Capture the cell that displays the provided text and extract its (x, y) central coordinate. 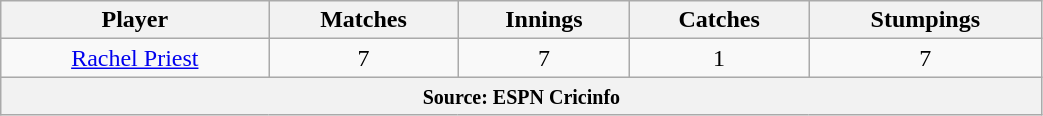
Source: ESPN Cricinfo (522, 96)
Stumpings (926, 20)
Innings (544, 20)
Matches (364, 20)
Catches (720, 20)
Rachel Priest (135, 58)
1 (720, 58)
Player (135, 20)
